Return the (x, y) coordinate for the center point of the cell that contains the specified text.  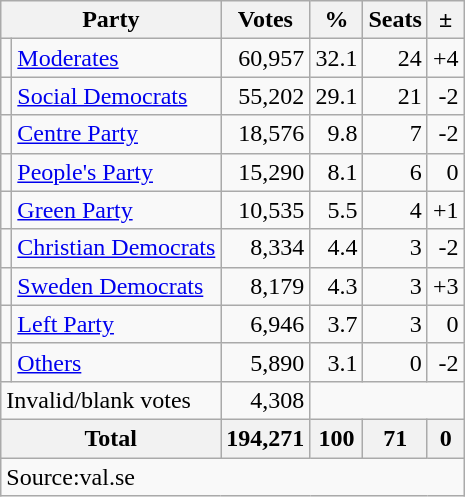
Party (111, 20)
% (336, 20)
5,890 (266, 362)
60,957 (266, 58)
5.5 (336, 210)
6 (395, 172)
+3 (446, 286)
9.8 (336, 134)
± (446, 20)
15,290 (266, 172)
+4 (446, 58)
Green Party (116, 210)
Others (116, 362)
Christian Democrats (116, 248)
Invalid/blank votes (111, 400)
4.3 (336, 286)
8,334 (266, 248)
32.1 (336, 58)
Social Democrats (116, 96)
Votes (266, 20)
100 (336, 438)
18,576 (266, 134)
55,202 (266, 96)
21 (395, 96)
4 (395, 210)
4.4 (336, 248)
Moderates (116, 58)
Sweden Democrats (116, 286)
3.7 (336, 324)
8,179 (266, 286)
3.1 (336, 362)
7 (395, 134)
71 (395, 438)
194,271 (266, 438)
Source:val.se (232, 477)
Total (111, 438)
24 (395, 58)
8.1 (336, 172)
Centre Party (116, 134)
Seats (395, 20)
4,308 (266, 400)
Left Party (116, 324)
6,946 (266, 324)
+1 (446, 210)
10,535 (266, 210)
People's Party (116, 172)
29.1 (336, 96)
